Return the (X, Y) coordinate for the center point of the cell that contains the specified text.  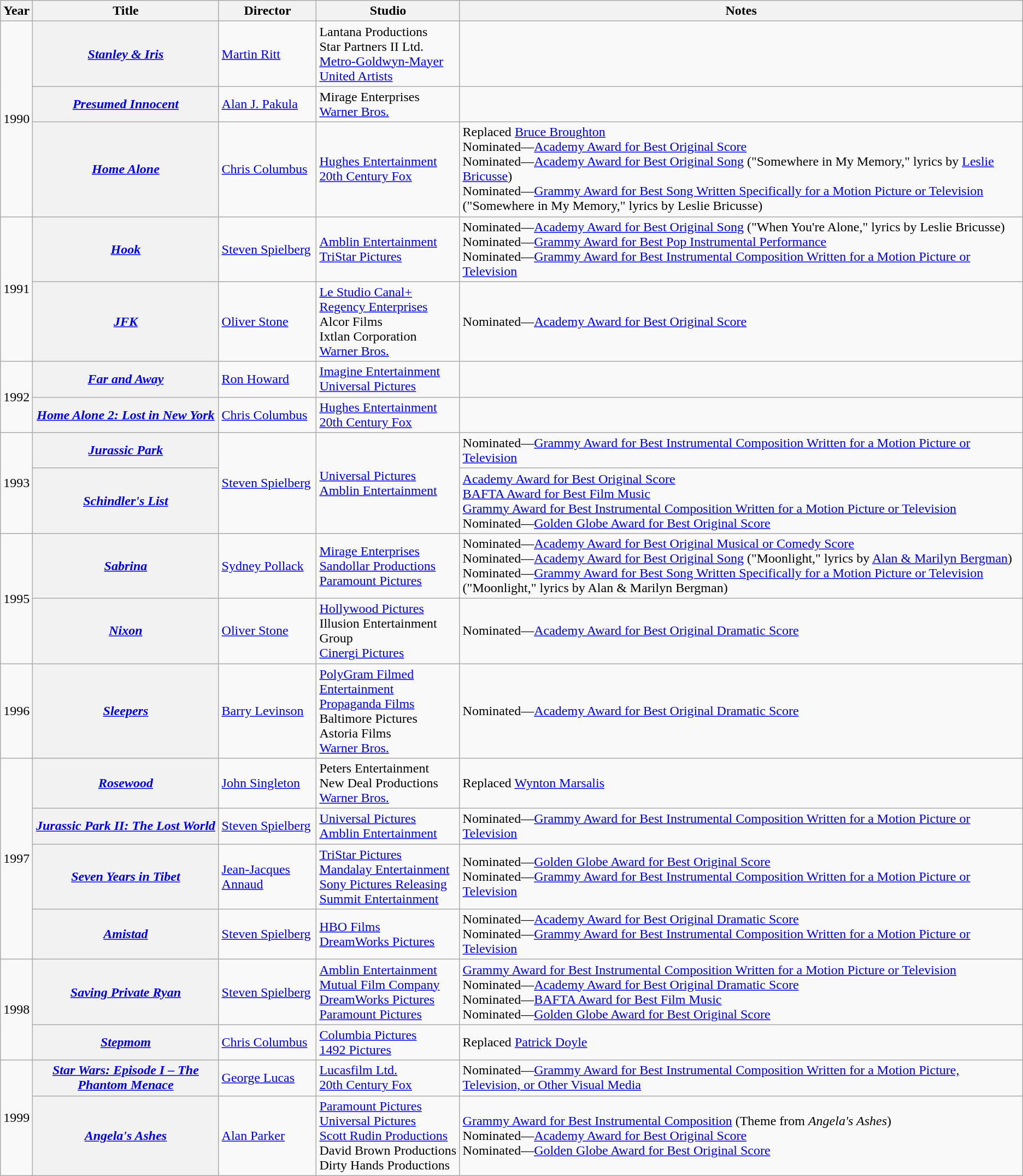
1997 (16, 859)
PolyGram Filmed EntertainmentPropaganda FilmsBaltimore PicturesAstoria FilmsWarner Bros. (388, 711)
Sydney Pollack (268, 565)
Angela's Ashes (126, 1136)
Hook (126, 249)
Seven Years in Tibet (126, 877)
Star Wars: Episode I – The Phantom Menace (126, 1078)
TriStar PicturesMandalay EntertainmentSony Pictures Releasing Summit Entertainment (388, 877)
Director (268, 11)
1992 (16, 397)
HBO FilmsDreamWorks Pictures (388, 934)
Lucasfilm Ltd.20th Century Fox (388, 1078)
Sabrina (126, 565)
1999 (16, 1118)
Peters EntertainmentNew Deal ProductionsWarner Bros. (388, 783)
1990 (16, 119)
John Singleton (268, 783)
Presumed Innocent (126, 104)
Notes (741, 11)
Replaced Wynton Marsalis (741, 783)
Title (126, 11)
Lantana ProductionsStar Partners II Ltd.Metro-Goldwyn-MayerUnited Artists (388, 54)
1998 (16, 1010)
Far and Away (126, 379)
Alan J. Pakula (268, 104)
1993 (16, 483)
Jurassic Park (126, 450)
Le Studio Canal+Regency EnterprisesAlcor FilmsIxtlan CorporationWarner Bros. (388, 321)
Home Alone 2: Lost in New York (126, 414)
Sleepers (126, 711)
Jurassic Park II: The Lost World (126, 827)
Replaced Patrick Doyle (741, 1042)
Schindler's List (126, 501)
Imagine EntertainmentUniversal Pictures (388, 379)
Amblin EntertainmentTriStar Pictures (388, 249)
Amistad (126, 934)
Barry Levinson (268, 711)
1991 (16, 289)
George Lucas (268, 1078)
Amblin EntertainmentMutual Film CompanyDreamWorks PicturesParamount Pictures (388, 992)
Rosewood (126, 783)
Alan Parker (268, 1136)
Nixon (126, 631)
Home Alone (126, 169)
Studio (388, 11)
Saving Private Ryan (126, 992)
Nominated—Academy Award for Best Original Score (741, 321)
Mirage EnterprisesSandollar ProductionsParamount Pictures (388, 565)
1995 (16, 598)
Hollywood PicturesIllusion Entertainment GroupCinergi Pictures (388, 631)
Jean-Jacques Annaud (268, 877)
Ron Howard (268, 379)
1996 (16, 711)
Columbia Pictures1492 Pictures (388, 1042)
Year (16, 11)
Nominated—Grammy Award for Best Instrumental Composition Written for a Motion Picture, Television, or Other Visual Media (741, 1078)
Mirage EnterprisesWarner Bros. (388, 104)
Paramount PicturesUniversal PicturesScott Rudin ProductionsDavid Brown ProductionsDirty Hands Productions (388, 1136)
Martin Ritt (268, 54)
Stepmom (126, 1042)
Stanley & Iris (126, 54)
JFK (126, 321)
